Return [X, Y] of the center of cell containing provided text 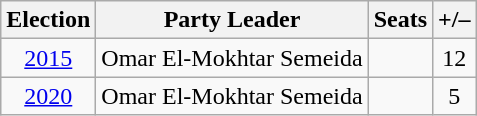
Seats [400, 20]
2020 [48, 96]
12 [454, 58]
Party Leader [232, 20]
5 [454, 96]
2015 [48, 58]
Election [48, 20]
+/– [454, 20]
